Detect which cell encompasses the target text, then output its (X, Y) center coordinate. 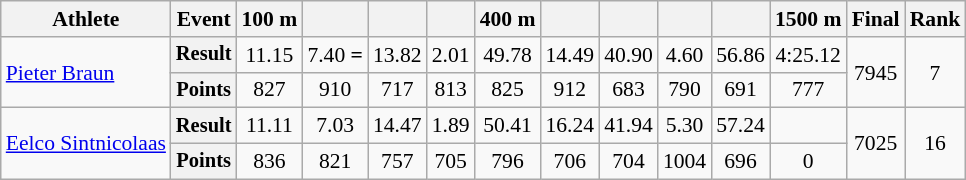
790 (684, 90)
49.78 (508, 55)
Event (204, 19)
705 (451, 162)
691 (740, 90)
Final (876, 19)
717 (398, 90)
696 (740, 162)
50.41 (508, 126)
13.82 (398, 55)
796 (508, 162)
5.30 (684, 126)
14.47 (398, 126)
910 (335, 90)
704 (628, 162)
100 m (269, 19)
57.24 (740, 126)
2.01 (451, 55)
825 (508, 90)
41.94 (628, 126)
16.24 (570, 126)
813 (451, 90)
0 (808, 162)
7.40 = (335, 55)
40.90 (628, 55)
706 (570, 162)
14.49 (570, 55)
Eelco Sintnicolaas (86, 144)
4:25.12 (808, 55)
Rank (936, 19)
16 (936, 144)
827 (269, 90)
7945 (876, 72)
777 (808, 90)
1.89 (451, 126)
683 (628, 90)
7 (936, 72)
836 (269, 162)
7025 (876, 144)
4.60 (684, 55)
11.15 (269, 55)
Pieter Braun (86, 72)
400 m (508, 19)
757 (398, 162)
912 (570, 90)
Athlete (86, 19)
11.11 (269, 126)
56.86 (740, 55)
821 (335, 162)
1004 (684, 162)
1500 m (808, 19)
7.03 (335, 126)
